Identify which cell holds the provided text, then report its [x, y] central coordinate. 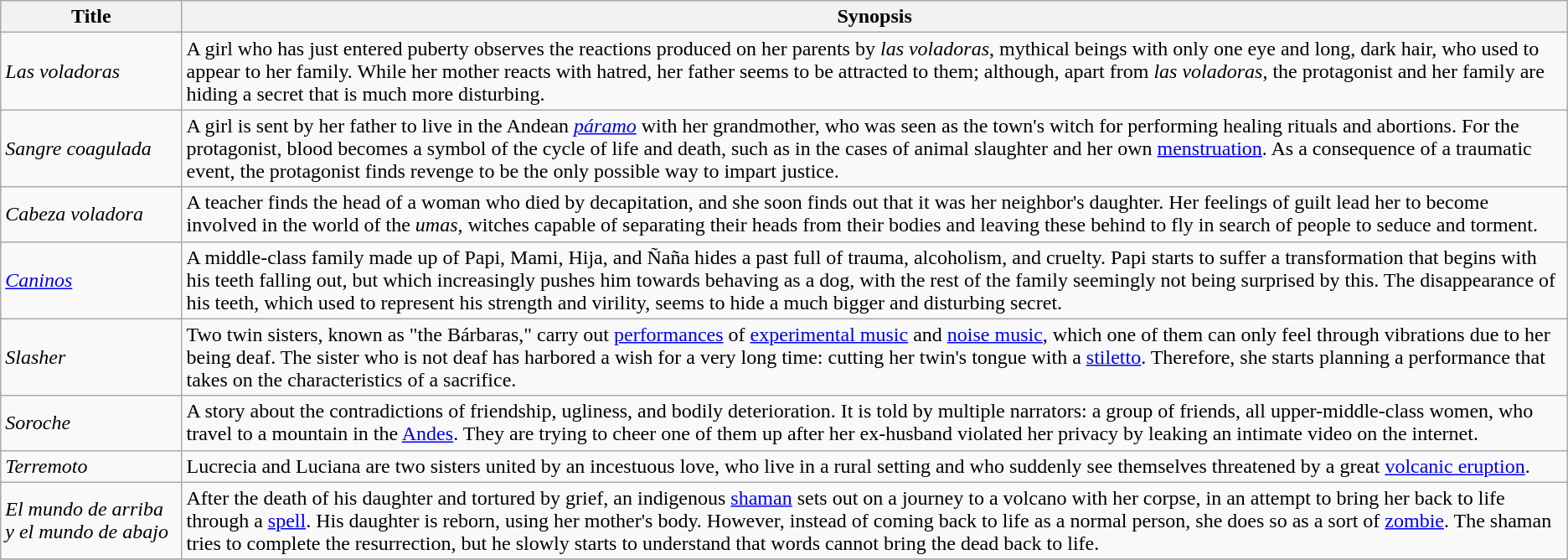
Slasher [91, 357]
Soroche [91, 423]
Cabeza voladora [91, 215]
El mundo de arriba y el mundo de abajo [91, 521]
Sangre coagulada [91, 148]
Title [91, 17]
Synopsis [874, 17]
Las voladoras [91, 71]
Terremoto [91, 466]
Caninos [91, 280]
